Locate the cell with the specified text and output its [X, Y] center coordinate. 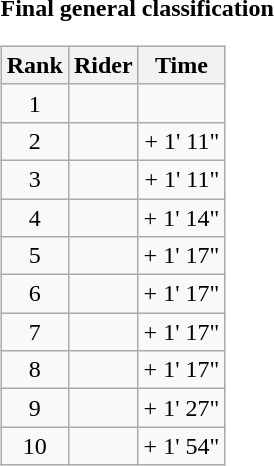
Rank [34, 65]
4 [34, 217]
+ 1' 27" [182, 408]
+ 1' 54" [182, 446]
5 [34, 256]
10 [34, 446]
+ 1' 14" [182, 217]
1 [34, 103]
9 [34, 408]
7 [34, 332]
2 [34, 141]
8 [34, 370]
3 [34, 179]
6 [34, 294]
Time [182, 65]
Rider [103, 65]
